Identify which cell holds the provided text, then report its [x, y] central coordinate. 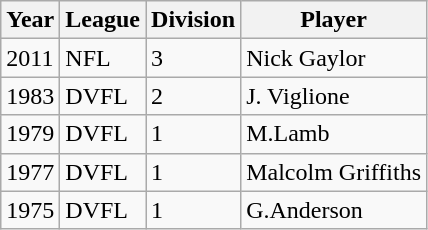
1979 [30, 134]
2011 [30, 58]
M.Lamb [334, 134]
Division [194, 20]
1975 [30, 210]
G.Anderson [334, 210]
1977 [30, 172]
Year [30, 20]
Nick Gaylor [334, 58]
NFL [103, 58]
3 [194, 58]
Malcolm Griffiths [334, 172]
2 [194, 96]
1983 [30, 96]
J. Viglione [334, 96]
League [103, 20]
Player [334, 20]
